Scan for the cell matching the given text and deliver its (X, Y) coordinate at center. 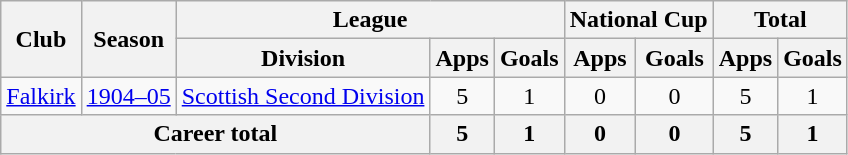
National Cup (638, 20)
Falkirk (41, 96)
Scottish Second Division (303, 96)
1904–05 (128, 96)
Club (41, 39)
Season (128, 39)
Total (780, 20)
Career total (216, 134)
League (370, 20)
Division (303, 58)
